Output the [x, y] coordinate of the center of the cell containing the given text.  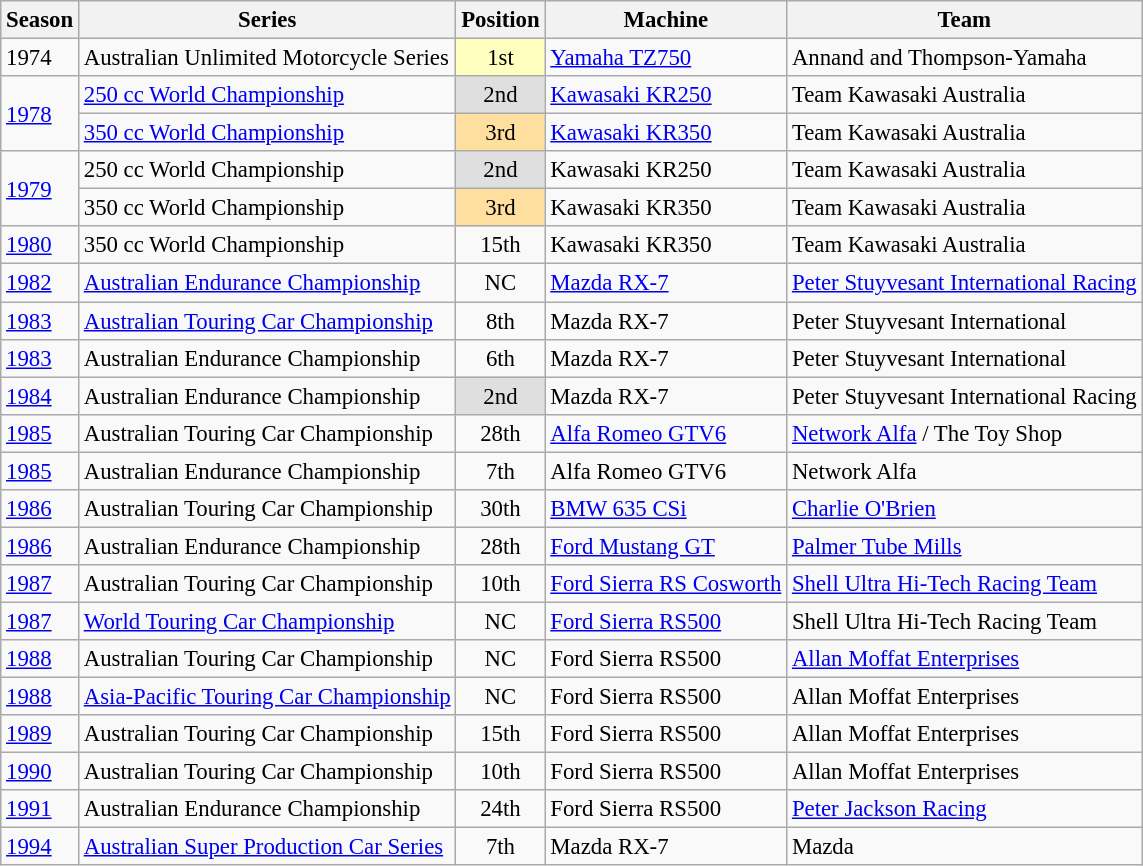
Network Alfa [964, 471]
Charlie O'Brien [964, 509]
Ford Sierra RS Cosworth [666, 584]
1978 [40, 114]
Australian Unlimited Motorcycle Series [266, 58]
8th [500, 321]
World Touring Car Championship [266, 621]
Ford Mustang GT [666, 546]
Team [964, 20]
Machine [666, 20]
1982 [40, 283]
24th [500, 809]
Annand and Thompson-Yamaha [964, 58]
Asia-Pacific Touring Car Championship [266, 697]
30th [500, 509]
1st [500, 58]
1991 [40, 809]
Yamaha TZ750 [666, 58]
1990 [40, 772]
Network Alfa / The Toy Shop [964, 433]
Peter Jackson Racing [964, 809]
1974 [40, 58]
Mazda [964, 847]
Palmer Tube Mills [964, 546]
1980 [40, 245]
6th [500, 358]
1994 [40, 847]
Series [266, 20]
BMW 635 CSi [666, 509]
1984 [40, 396]
1979 [40, 188]
Position [500, 20]
1989 [40, 734]
Season [40, 20]
Australian Super Production Car Series [266, 847]
